From the cell containing the given text, extract its center point as [X, Y] coordinate. 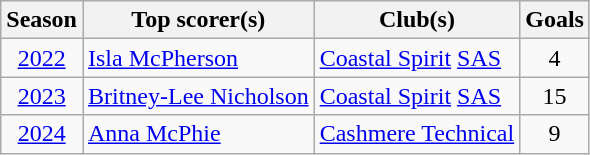
4 [555, 58]
15 [555, 96]
2022 [42, 58]
Season [42, 20]
2024 [42, 134]
Isla McPherson [198, 58]
2023 [42, 96]
9 [555, 134]
Anna McPhie [198, 134]
Top scorer(s) [198, 20]
Britney-Lee Nicholson [198, 96]
Goals [555, 20]
Cashmere Technical [417, 134]
Club(s) [417, 20]
